From the cell containing the given text, extract its center point as (X, Y) coordinate. 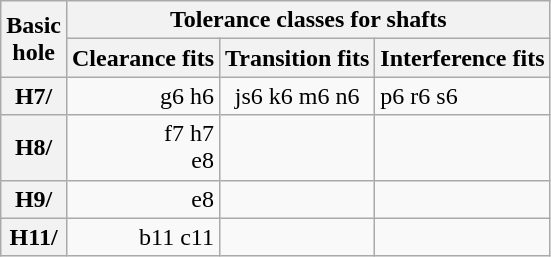
H9/ (34, 199)
H7/ (34, 96)
Interference fits (462, 58)
H11/ (34, 237)
Transition fits (298, 58)
g6 h6 (142, 96)
f7 h7 e8 (142, 148)
Basichole (34, 39)
b11 c11 (142, 237)
Clearance fits (142, 58)
e8 (142, 199)
js6 k6 m6 n6 (298, 96)
H8/ (34, 148)
p6 r6 s6 (462, 96)
Tolerance classes for shafts (308, 20)
